Return (x, y) of the center of cell containing provided text 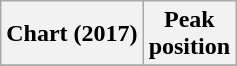
Chart (2017) (72, 34)
Peakposition (189, 34)
